Locate the cell with the specified text and output its [x, y] center coordinate. 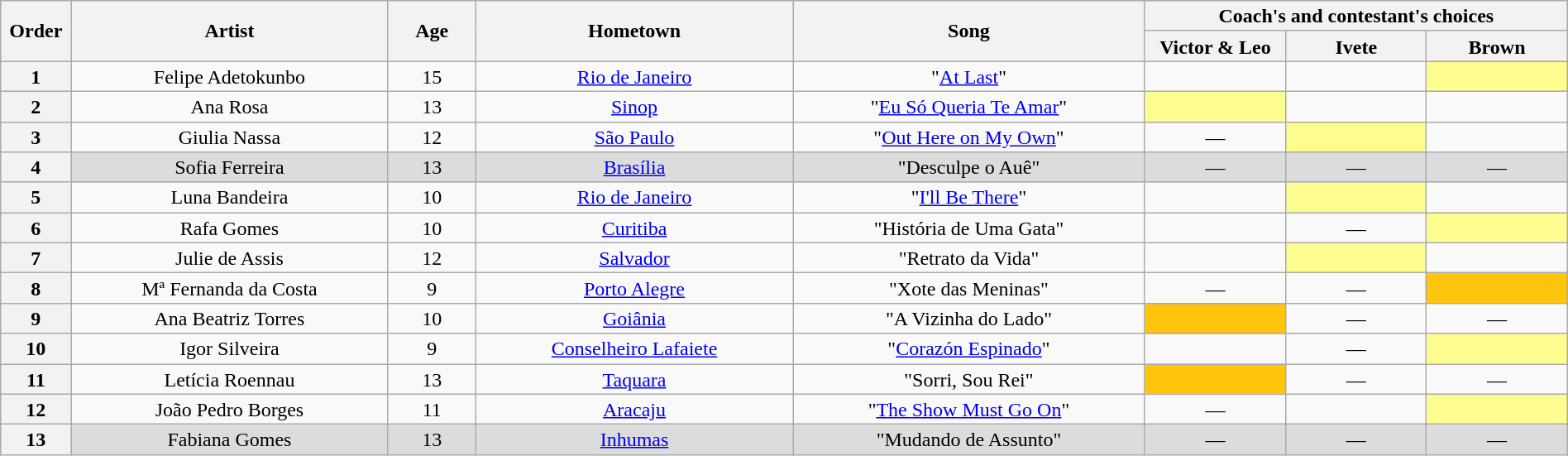
Ana Rosa [230, 106]
Coach's and contestant's choices [1356, 17]
"Eu Só Queria Te Amar" [969, 106]
Giulia Nassa [230, 137]
15 [432, 76]
Ivete [1356, 46]
Letícia Roennau [230, 379]
"Corazón Espinado" [969, 349]
Porto Alegre [633, 288]
7 [36, 258]
Hometown [633, 31]
"Mudando de Assunto" [969, 440]
Salvador [633, 258]
"The Show Must Go On" [969, 409]
Luna Bandeira [230, 197]
Inhumas [633, 440]
2 [36, 106]
Brasília [633, 167]
Rafa Gomes [230, 228]
"A Vizinha do Lado" [969, 318]
"História de Uma Gata" [969, 228]
Conselheiro Lafaiete [633, 349]
Goiânia [633, 318]
Song [969, 31]
"I'll Be There" [969, 197]
Curitiba [633, 228]
Sofia Ferreira [230, 167]
4 [36, 167]
Aracaju [633, 409]
João Pedro Borges [230, 409]
6 [36, 228]
Order [36, 31]
"Sorri, Sou Rei" [969, 379]
"Retrato da Vida" [969, 258]
3 [36, 137]
8 [36, 288]
"At Last" [969, 76]
Brown [1497, 46]
Ana Beatriz Torres [230, 318]
5 [36, 197]
Julie de Assis [230, 258]
Victor & Leo [1215, 46]
Igor Silveira [230, 349]
"Xote das Meninas" [969, 288]
Age [432, 31]
"Desculpe o Auê" [969, 167]
Artist [230, 31]
São Paulo [633, 137]
Sinop [633, 106]
Felipe Adetokunbo [230, 76]
1 [36, 76]
Mª Fernanda da Costa [230, 288]
Taquara [633, 379]
Fabiana Gomes [230, 440]
"Out Here on My Own" [969, 137]
